Search for the cell housing the specified text and yield its (X, Y) center coordinate. 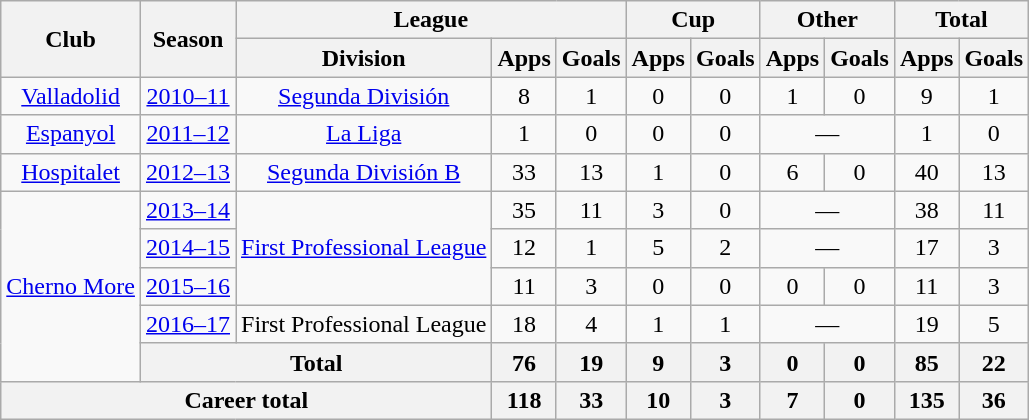
Segunda División B (364, 172)
85 (926, 362)
Hospitalet (71, 172)
38 (926, 210)
36 (994, 400)
2010–11 (188, 96)
Cherno More (71, 286)
Valladolid (71, 96)
2011–12 (188, 134)
2015–16 (188, 286)
118 (524, 400)
17 (926, 248)
Other (827, 20)
Division (364, 58)
2016–17 (188, 324)
Cup (693, 20)
135 (926, 400)
6 (792, 172)
4 (591, 324)
League (432, 20)
Season (188, 39)
76 (524, 362)
40 (926, 172)
Career total (246, 400)
Espanyol (71, 134)
Segunda División (364, 96)
2013–14 (188, 210)
2 (725, 248)
12 (524, 248)
10 (658, 400)
35 (524, 210)
18 (524, 324)
8 (524, 96)
2012–13 (188, 172)
22 (994, 362)
La Liga (364, 134)
7 (792, 400)
Club (71, 39)
2014–15 (188, 248)
